Return the (x, y) coordinate for the center point of the cell that contains the specified text.  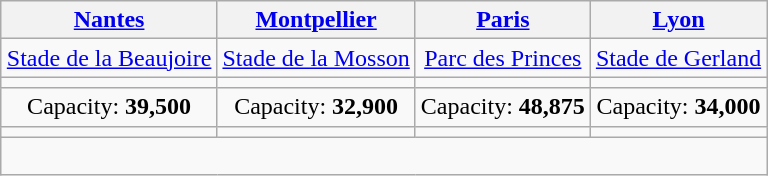
Stade de la Mosson (316, 58)
Stade de la Beaujoire (109, 58)
Parc des Princes (502, 58)
Lyon (678, 20)
Capacity: 48,875 (502, 107)
Stade de Gerland (678, 58)
Paris (502, 20)
Capacity: 32,900 (316, 107)
Nantes (109, 20)
Capacity: 39,500 (109, 107)
Capacity: 34,000 (678, 107)
Montpellier (316, 20)
